Return (X, Y) of the center of cell containing provided text 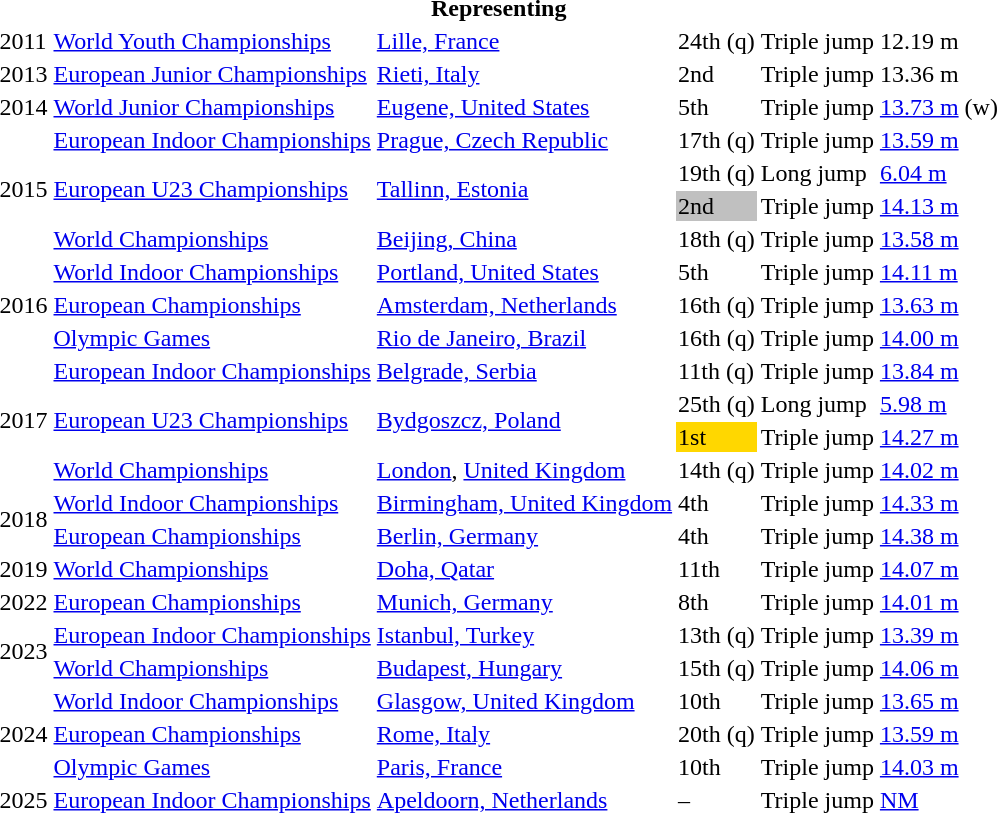
Budapest, Hungary (524, 668)
Berlin, Germany (524, 536)
24th (q) (717, 41)
Rome, Italy (524, 734)
Birmingham, United Kingdom (524, 503)
Belgrade, Serbia (524, 371)
25th (q) (717, 404)
1st (717, 437)
Portland, United States (524, 272)
11th (q) (717, 371)
Doha, Qatar (524, 569)
17th (q) (717, 140)
Tallinn, Estonia (524, 190)
Eugene, United States (524, 107)
Munich, Germany (524, 602)
13th (q) (717, 635)
8th (717, 602)
18th (q) (717, 239)
Beijing, China (524, 239)
14th (q) (717, 470)
Bydgoszcz, Poland (524, 420)
Rieti, Italy (524, 74)
Glasgow, United Kingdom (524, 701)
Prague, Czech Republic (524, 140)
Rio de Janeiro, Brazil (524, 338)
World Junior Championships (212, 107)
Amsterdam, Netherlands (524, 305)
European Junior Championships (212, 74)
Lille, France (524, 41)
World Youth Championships (212, 41)
11th (717, 569)
Istanbul, Turkey (524, 635)
15th (q) (717, 668)
Paris, France (524, 767)
20th (q) (717, 734)
London, United Kingdom (524, 470)
19th (q) (717, 173)
